Capture the cell that displays the provided text and extract its (X, Y) central coordinate. 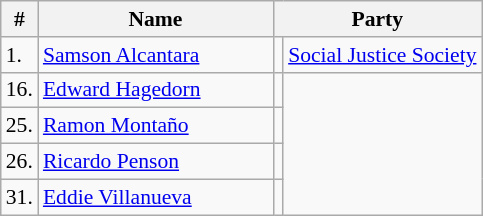
Samson Alcantara (156, 55)
Edward Hagedorn (156, 90)
16. (20, 90)
31. (20, 197)
Party (377, 19)
Ricardo Penson (156, 162)
# (20, 19)
26. (20, 162)
Ramon Montaño (156, 126)
Name (156, 19)
1. (20, 55)
Eddie Villanueva (156, 197)
25. (20, 126)
Social Justice Society (382, 55)
